Return (x, y) of the center of cell containing provided text 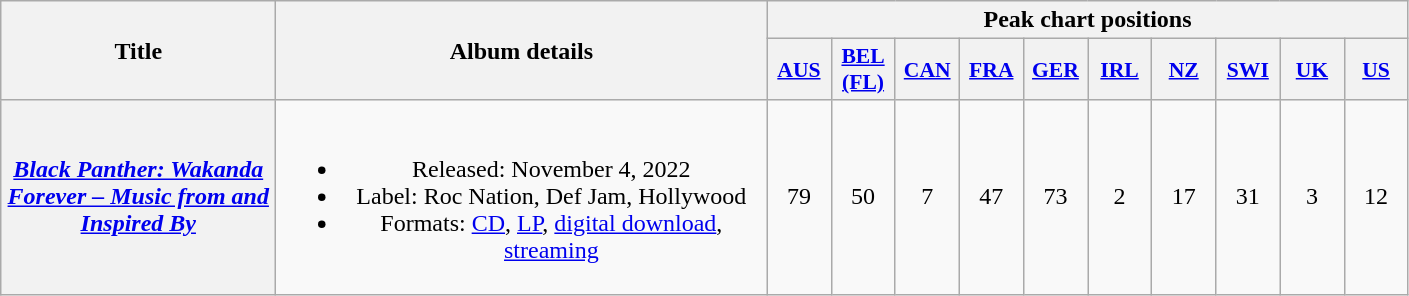
US (1376, 70)
Black Panther: Wakanda Forever – Music from and Inspired By (138, 197)
31 (1248, 197)
79 (799, 197)
50 (863, 197)
3 (1312, 197)
Released: November 4, 2022 Label: Roc Nation, Def Jam, HollywoodFormats: CD, LP, digital download, streaming (522, 197)
CAN (927, 70)
GER (1055, 70)
UK (1312, 70)
Peak chart positions (1088, 20)
2 (1120, 197)
17 (1184, 197)
SWI (1248, 70)
12 (1376, 197)
Album details (522, 50)
NZ (1184, 70)
Title (138, 50)
73 (1055, 197)
IRL (1120, 70)
FRA (991, 70)
47 (991, 197)
AUS (799, 70)
7 (927, 197)
BEL(FL) (863, 70)
